Extract the [x, y] coordinate from the center of the cell holding the provided text.  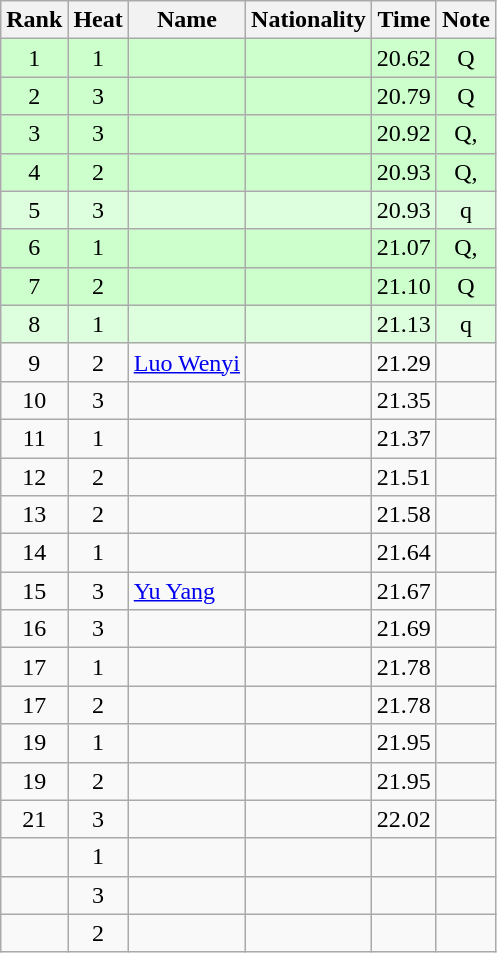
9 [34, 362]
7 [34, 286]
Luo Wenyi [186, 362]
8 [34, 324]
21.07 [404, 248]
12 [34, 477]
20.92 [404, 134]
21.58 [404, 515]
13 [34, 515]
Heat [98, 20]
21.69 [404, 629]
21.67 [404, 591]
Note [466, 20]
22.02 [404, 819]
4 [34, 172]
16 [34, 629]
Nationality [309, 20]
10 [34, 400]
20.62 [404, 58]
Time [404, 20]
Yu Yang [186, 591]
20.79 [404, 96]
5 [34, 210]
Rank [34, 20]
15 [34, 591]
21.29 [404, 362]
11 [34, 438]
21.51 [404, 477]
21.37 [404, 438]
21.10 [404, 286]
21 [34, 819]
21.64 [404, 553]
14 [34, 553]
6 [34, 248]
21.13 [404, 324]
Name [186, 20]
21.35 [404, 400]
